Return the [x, y] coordinate for the center point of the cell that contains the specified text.  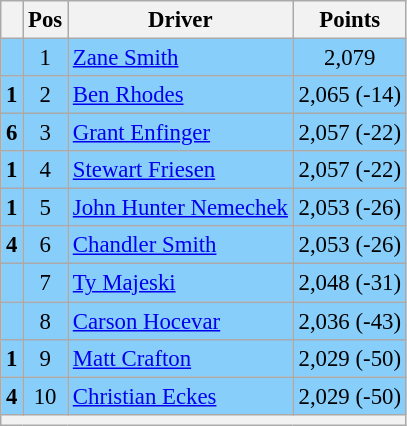
2,065 (-14) [350, 95]
10 [46, 396]
Ty Majeski [181, 283]
Pos [46, 20]
7 [46, 283]
Ben Rhodes [181, 95]
Grant Enfinger [181, 133]
John Hunter Nemechek [181, 208]
Stewart Friesen [181, 170]
Christian Eckes [181, 396]
9 [46, 358]
Chandler Smith [181, 245]
2 [46, 95]
Matt Crafton [181, 358]
3 [46, 133]
2,036 (-43) [350, 321]
Carson Hocevar [181, 321]
Points [350, 20]
2,079 [350, 58]
2,048 (-31) [350, 283]
8 [46, 321]
Zane Smith [181, 58]
Driver [181, 20]
5 [46, 208]
